Capture the cell that displays the provided text and extract its (x, y) central coordinate. 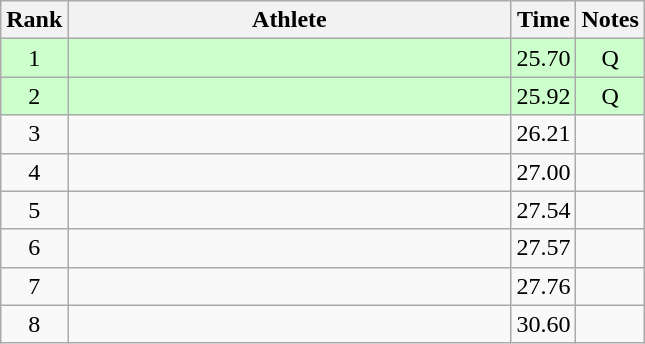
8 (34, 324)
2 (34, 96)
4 (34, 172)
27.54 (544, 210)
25.92 (544, 96)
27.76 (544, 286)
3 (34, 134)
7 (34, 286)
Time (544, 20)
27.00 (544, 172)
Rank (34, 20)
1 (34, 58)
25.70 (544, 58)
30.60 (544, 324)
6 (34, 248)
Notes (610, 20)
Athlete (290, 20)
26.21 (544, 134)
27.57 (544, 248)
5 (34, 210)
